Capture the cell that displays the provided text and extract its (X, Y) central coordinate. 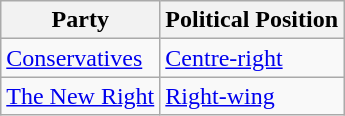
Centre-right (252, 58)
Political Position (252, 20)
Right-wing (252, 96)
The New Right (80, 96)
Conservatives (80, 58)
Party (80, 20)
